Extract the (X, Y) coordinate from the center of the cell holding the provided text.  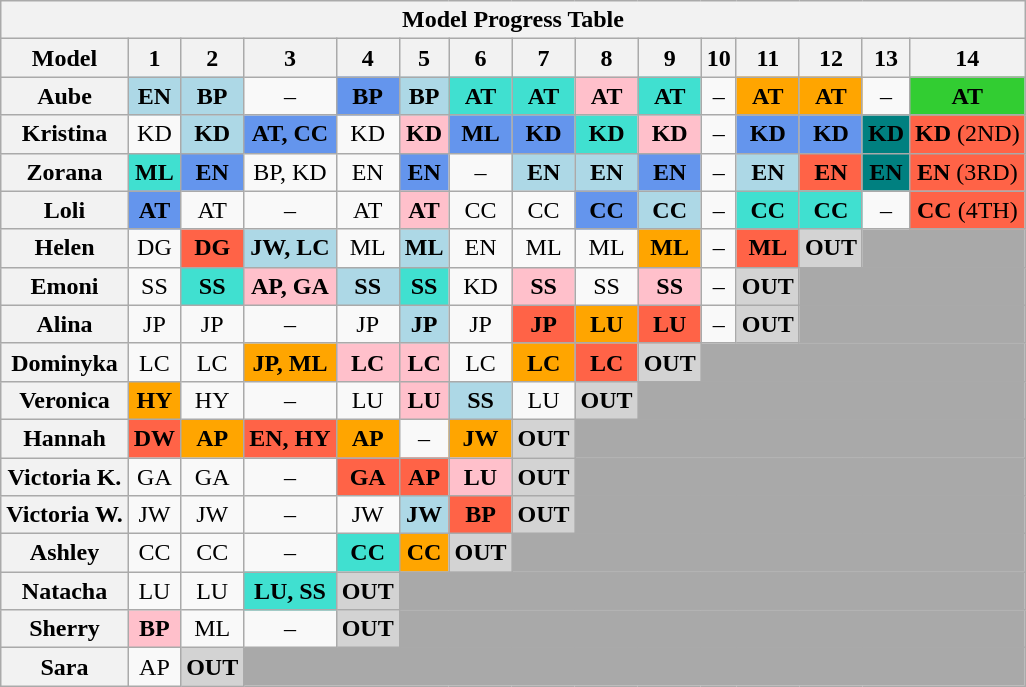
Dominyka (65, 362)
BP, KD (290, 172)
2 (212, 58)
Zorana (65, 172)
Hannah (65, 438)
Loli (65, 210)
Kristina (65, 134)
EN (3RD) (967, 172)
Model Progress Table (513, 20)
Ashley (65, 553)
8 (606, 58)
10 (718, 58)
11 (768, 58)
CC (4TH) (967, 210)
AT, CC (290, 134)
Veronica (65, 400)
EN, HY (290, 438)
KD (2ND) (967, 134)
Emoni (65, 286)
4 (368, 58)
Victoria K. (65, 477)
1 (154, 58)
5 (424, 58)
13 (886, 58)
14 (967, 58)
Natacha (65, 591)
Alina (65, 324)
Helen (65, 248)
Sara (65, 667)
Aube (65, 96)
Model (65, 58)
AP, GA (290, 286)
9 (670, 58)
3 (290, 58)
JW, LC (290, 248)
LU, SS (290, 591)
12 (830, 58)
Sherry (65, 629)
JP, ML (290, 362)
7 (544, 58)
DW (154, 438)
6 (480, 58)
Victoria W. (65, 515)
